Output the [x, y] coordinate of the center of the cell containing the given text.  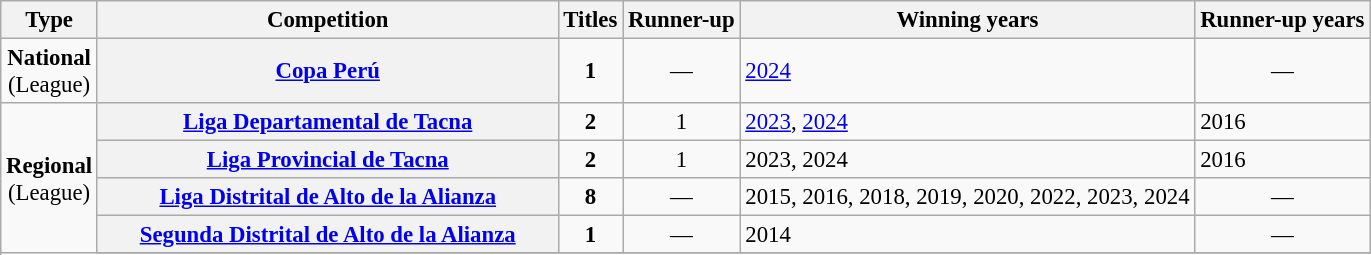
Titles [590, 20]
2015, 2016, 2018, 2019, 2020, 2022, 2023, 2024 [968, 197]
Runner-up [682, 20]
Segunda Distrital de Alto de la Alianza [328, 235]
Liga Provincial de Tacna [328, 160]
Liga Distrital de Alto de la Alianza [328, 197]
8 [590, 197]
Type [50, 20]
Competition [328, 20]
Copa Perú [328, 72]
Winning years [968, 20]
Runner-up years [1282, 20]
2024 [968, 72]
2014 [968, 235]
Regional(League) [50, 178]
Liga Departamental de Tacna [328, 122]
National(League) [50, 72]
